Identify which cell holds the provided text, then report its [X, Y] central coordinate. 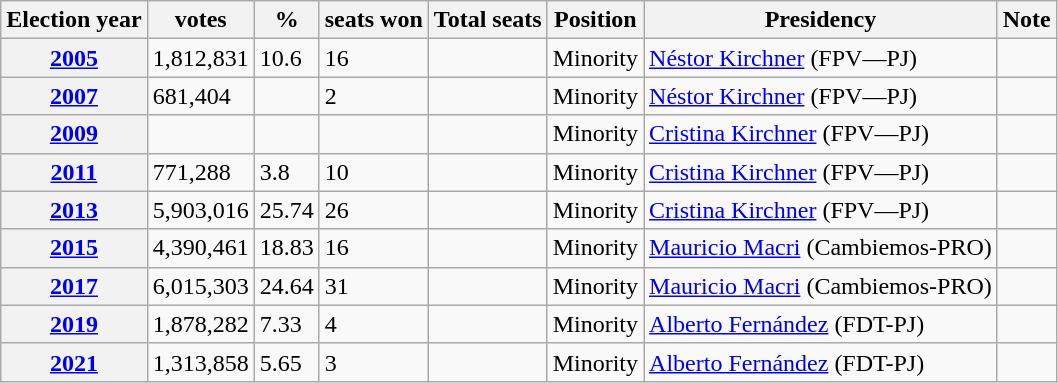
26 [374, 210]
771,288 [200, 172]
2007 [74, 96]
2021 [74, 362]
2019 [74, 324]
2015 [74, 248]
1,878,282 [200, 324]
2005 [74, 58]
2017 [74, 286]
4,390,461 [200, 248]
5,903,016 [200, 210]
4 [374, 324]
25.74 [286, 210]
votes [200, 20]
7.33 [286, 324]
Position [595, 20]
10.6 [286, 58]
2013 [74, 210]
1,812,831 [200, 58]
24.64 [286, 286]
3.8 [286, 172]
2009 [74, 134]
10 [374, 172]
2011 [74, 172]
% [286, 20]
Note [1026, 20]
31 [374, 286]
2 [374, 96]
3 [374, 362]
Presidency [821, 20]
5.65 [286, 362]
6,015,303 [200, 286]
Total seats [488, 20]
Election year [74, 20]
18.83 [286, 248]
1,313,858 [200, 362]
seats won [374, 20]
681,404 [200, 96]
